Output the [X, Y] coordinate of the center of the cell containing the given text.  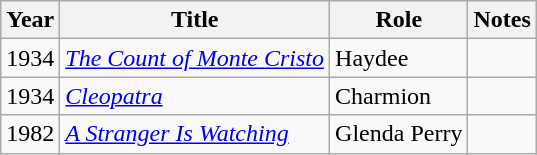
The Count of Monte Cristo [195, 58]
1982 [30, 134]
Year [30, 20]
Glenda Perry [399, 134]
A Stranger Is Watching [195, 134]
Cleopatra [195, 96]
Charmion [399, 96]
Haydee [399, 58]
Title [195, 20]
Role [399, 20]
Notes [502, 20]
